Provide the (X, Y) coordinate of the cell's center where the given text is located.  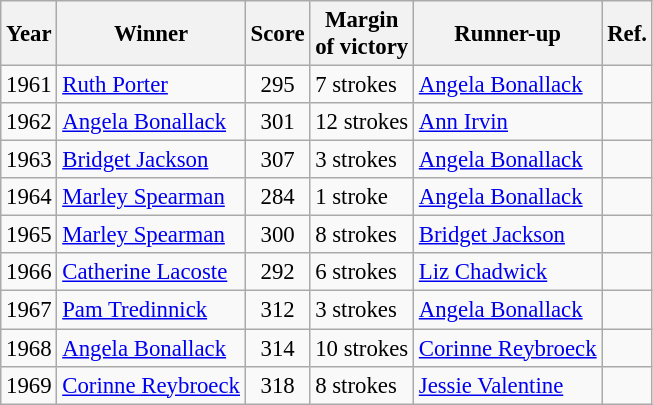
1965 (29, 235)
1962 (29, 122)
Year (29, 34)
1969 (29, 385)
300 (278, 235)
Ruth Porter (151, 85)
Ann Irvin (507, 122)
1963 (29, 160)
314 (278, 348)
Marginof victory (362, 34)
Score (278, 34)
312 (278, 310)
1961 (29, 85)
1964 (29, 197)
10 strokes (362, 348)
Runner-up (507, 34)
Liz Chadwick (507, 273)
1 stroke (362, 197)
6 strokes (362, 273)
295 (278, 85)
Catherine Lacoste (151, 273)
1967 (29, 310)
318 (278, 385)
292 (278, 273)
307 (278, 160)
Pam Tredinnick (151, 310)
7 strokes (362, 85)
1968 (29, 348)
284 (278, 197)
Jessie Valentine (507, 385)
Winner (151, 34)
1966 (29, 273)
12 strokes (362, 122)
301 (278, 122)
Ref. (627, 34)
